Return (X, Y) of the center of cell containing provided text 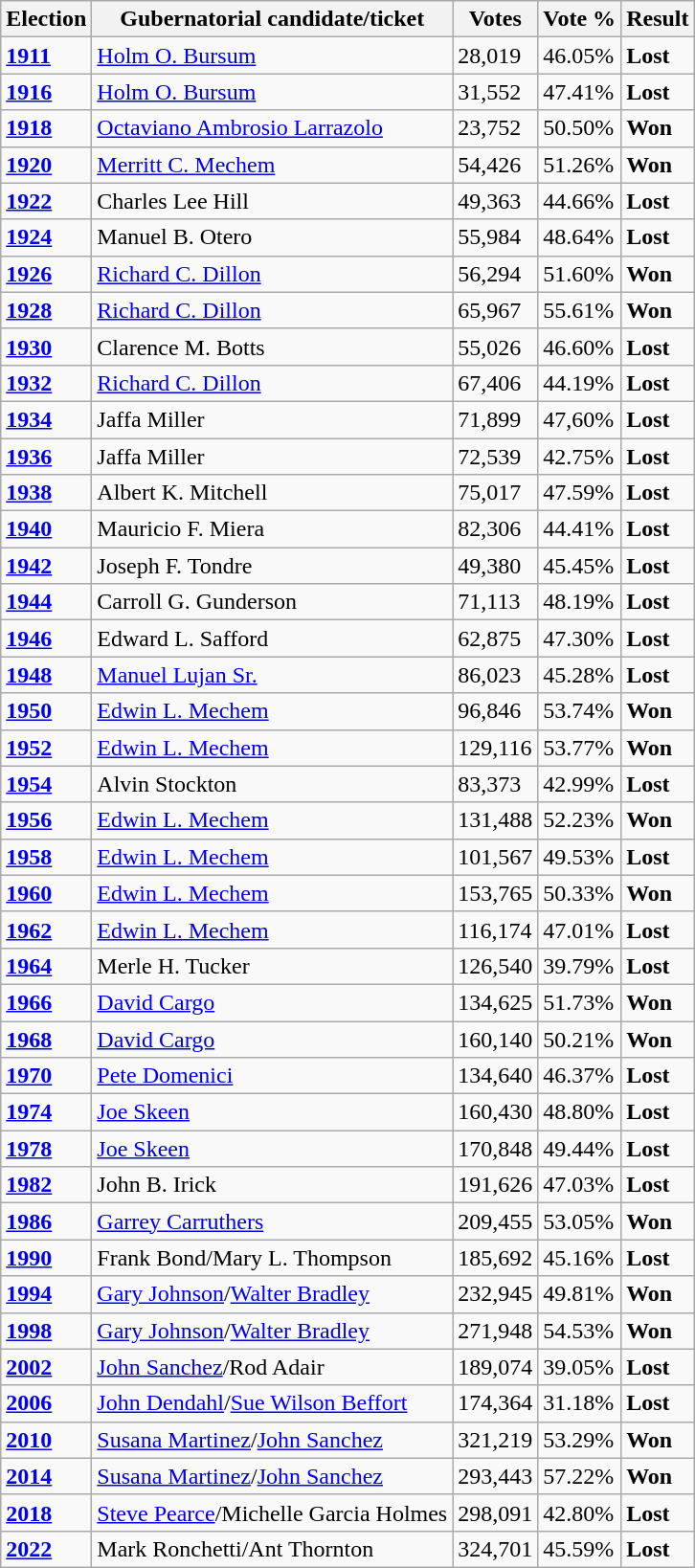
1918 (46, 128)
44.41% (580, 529)
153,765 (496, 893)
50.33% (580, 893)
49,380 (496, 566)
Vote % (580, 19)
39.79% (580, 966)
57.22% (580, 1476)
Edward L. Safford (272, 638)
55,984 (496, 237)
2002 (46, 1367)
65,967 (496, 310)
31,552 (496, 92)
2006 (46, 1403)
50.21% (580, 1039)
51.60% (580, 274)
1986 (46, 1221)
72,539 (496, 457)
1952 (46, 748)
1940 (46, 529)
John Dendahl/Sue Wilson Beffort (272, 1403)
67,406 (496, 383)
48.64% (580, 237)
42.75% (580, 457)
293,443 (496, 1476)
47.59% (580, 493)
1930 (46, 347)
46.37% (580, 1076)
1924 (46, 237)
Votes (496, 19)
Alvin Stockton (272, 784)
46.60% (580, 347)
1911 (46, 56)
298,091 (496, 1512)
1970 (46, 1076)
1948 (46, 675)
53.05% (580, 1221)
Albert K. Mitchell (272, 493)
1942 (46, 566)
2010 (46, 1440)
71,899 (496, 419)
John Sanchez/Rod Adair (272, 1367)
62,875 (496, 638)
1990 (46, 1258)
Manuel Lujan Sr. (272, 675)
Manuel B. Otero (272, 237)
Charles Lee Hill (272, 201)
Mark Ronchetti/Ant Thornton (272, 1549)
271,948 (496, 1331)
82,306 (496, 529)
54.53% (580, 1331)
Joseph F. Tondre (272, 566)
55,026 (496, 347)
1966 (46, 1002)
45.16% (580, 1258)
John B. Irick (272, 1185)
1960 (46, 893)
55.61% (580, 310)
49.81% (580, 1294)
1938 (46, 493)
160,140 (496, 1039)
47.01% (580, 930)
54,426 (496, 165)
324,701 (496, 1549)
116,174 (496, 930)
1950 (46, 711)
47,60% (580, 419)
71,113 (496, 602)
101,567 (496, 857)
2018 (46, 1512)
2014 (46, 1476)
1974 (46, 1112)
Steve Pearce/Michelle Garcia Holmes (272, 1512)
1926 (46, 274)
Merle H. Tucker (272, 966)
49.44% (580, 1149)
185,692 (496, 1258)
42.99% (580, 784)
53.74% (580, 711)
1964 (46, 966)
53.29% (580, 1440)
Clarence M. Botts (272, 347)
Merritt C. Mechem (272, 165)
47.30% (580, 638)
86,023 (496, 675)
1920 (46, 165)
47.03% (580, 1185)
50.50% (580, 128)
Octaviano Ambrosio Larrazolo (272, 128)
39.05% (580, 1367)
Gubernatorial candidate/ticket (272, 19)
53.77% (580, 748)
1978 (46, 1149)
51.73% (580, 1002)
Pete Domenici (272, 1076)
1944 (46, 602)
42.80% (580, 1512)
1916 (46, 92)
96,846 (496, 711)
160,430 (496, 1112)
1998 (46, 1331)
Result (658, 19)
44.66% (580, 201)
46.05% (580, 56)
134,640 (496, 1076)
134,625 (496, 1002)
52.23% (580, 820)
45.59% (580, 1549)
Garrey Carruthers (272, 1221)
1962 (46, 930)
Election (46, 19)
83,373 (496, 784)
2022 (46, 1549)
1982 (46, 1185)
1946 (46, 638)
Carroll G. Gunderson (272, 602)
Frank Bond/Mary L. Thompson (272, 1258)
23,752 (496, 128)
47.41% (580, 92)
209,455 (496, 1221)
174,364 (496, 1403)
1954 (46, 784)
129,116 (496, 748)
1934 (46, 419)
1956 (46, 820)
1936 (46, 457)
1932 (46, 383)
1922 (46, 201)
1958 (46, 857)
126,540 (496, 966)
28,019 (496, 56)
75,017 (496, 493)
49.53% (580, 857)
49,363 (496, 201)
56,294 (496, 274)
48.80% (580, 1112)
1928 (46, 310)
45.45% (580, 566)
1968 (46, 1039)
Mauricio F. Miera (272, 529)
191,626 (496, 1185)
45.28% (580, 675)
170,848 (496, 1149)
1994 (46, 1294)
44.19% (580, 383)
31.18% (580, 1403)
51.26% (580, 165)
131,488 (496, 820)
232,945 (496, 1294)
48.19% (580, 602)
189,074 (496, 1367)
321,219 (496, 1440)
